For the text-containing cell, return its midpoint in [X, Y] coordinate format. 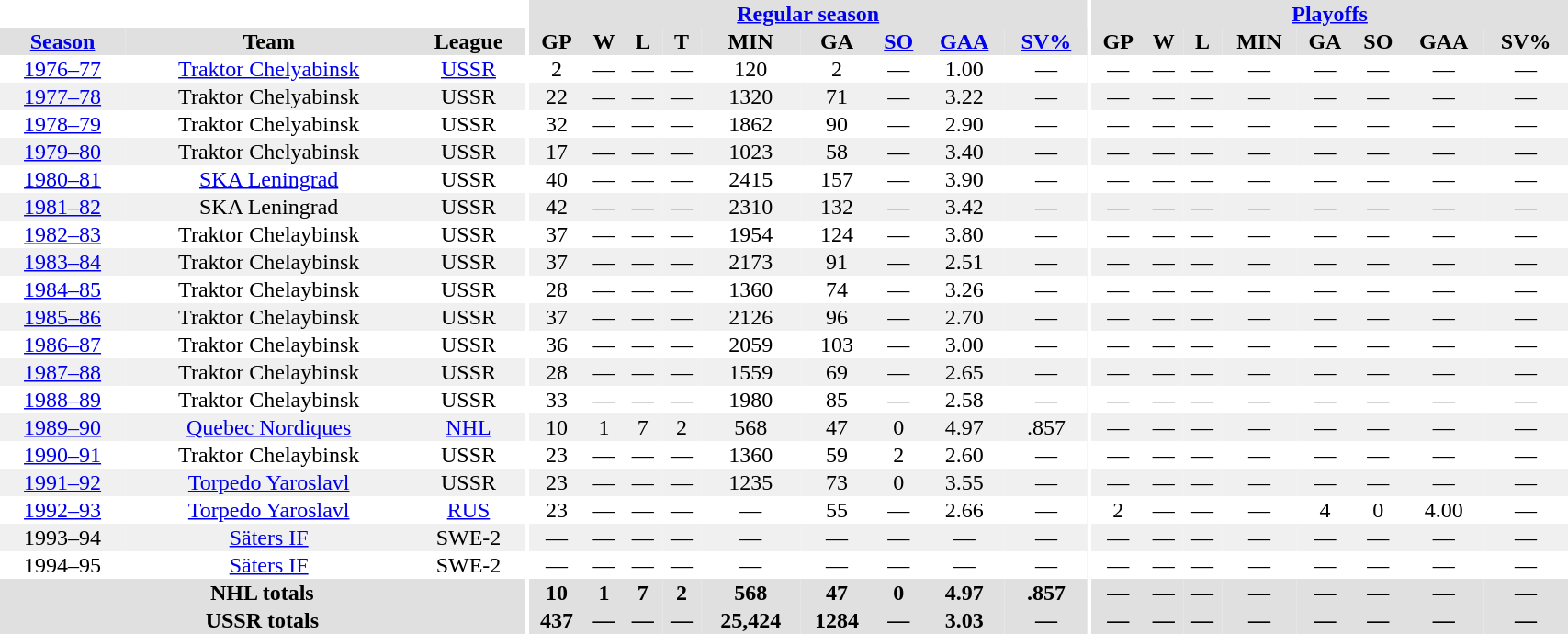
3.90 [964, 179]
2.60 [964, 455]
1993–94 [62, 538]
2.90 [964, 124]
1988–89 [62, 400]
1979–80 [62, 152]
40 [557, 179]
1985–86 [62, 317]
3.80 [964, 234]
3.00 [964, 345]
17 [557, 152]
1.00 [964, 69]
132 [837, 207]
3.55 [964, 482]
1559 [750, 372]
2173 [750, 262]
1284 [837, 620]
22 [557, 96]
1977–78 [62, 96]
1235 [750, 482]
55 [837, 510]
1990–91 [62, 455]
124 [837, 234]
69 [837, 372]
157 [837, 179]
NHL [468, 427]
2.65 [964, 372]
2310 [750, 207]
1320 [750, 96]
4 [1325, 510]
90 [837, 124]
25,424 [750, 620]
3.22 [964, 96]
1986–87 [62, 345]
3.26 [964, 289]
Playoffs [1330, 14]
2.58 [964, 400]
73 [837, 482]
1980–81 [62, 179]
1954 [750, 234]
91 [837, 262]
Team [268, 41]
1987–88 [62, 372]
58 [837, 152]
59 [837, 455]
120 [750, 69]
2415 [750, 179]
32 [557, 124]
2059 [750, 345]
3.40 [964, 152]
3.42 [964, 207]
3.03 [964, 620]
42 [557, 207]
103 [837, 345]
2.51 [964, 262]
1978–79 [62, 124]
RUS [468, 510]
71 [837, 96]
1989–90 [62, 427]
Season [62, 41]
1023 [750, 152]
33 [557, 400]
1991–92 [62, 482]
NHL totals [263, 593]
1984–85 [62, 289]
1976–77 [62, 69]
USSR totals [263, 620]
36 [557, 345]
2.66 [964, 510]
74 [837, 289]
2.70 [964, 317]
1983–84 [62, 262]
85 [837, 400]
1994–95 [62, 565]
1980 [750, 400]
Regular season [808, 14]
T [682, 41]
Quebec Nordiques [268, 427]
1982–83 [62, 234]
1992–93 [62, 510]
4.00 [1444, 510]
1862 [750, 124]
437 [557, 620]
1981–82 [62, 207]
League [468, 41]
96 [837, 317]
2126 [750, 317]
